Extract the [x, y] coordinate from the center of the cell holding the provided text.  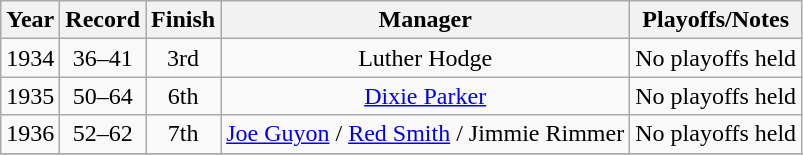
Luther Hodge [426, 58]
1934 [30, 58]
36–41 [103, 58]
Playoffs/Notes [716, 20]
Dixie Parker [426, 96]
Record [103, 20]
Year [30, 20]
Manager [426, 20]
1935 [30, 96]
6th [184, 96]
3rd [184, 58]
Finish [184, 20]
52–62 [103, 134]
Joe Guyon / Red Smith / Jimmie Rimmer [426, 134]
50–64 [103, 96]
1936 [30, 134]
7th [184, 134]
